From the cell containing the given text, extract its center point as [X, Y] coordinate. 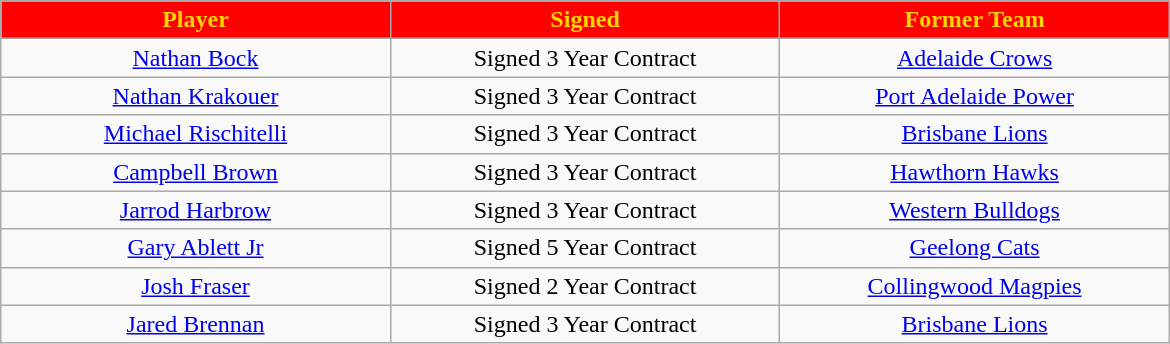
Hawthorn Hawks [975, 172]
Josh Fraser [196, 286]
Former Team [975, 20]
Nathan Bock [196, 58]
Collingwood Magpies [975, 286]
Signed [585, 20]
Jarrod Harbrow [196, 210]
Jared Brennan [196, 324]
Geelong Cats [975, 248]
Signed 5 Year Contract [585, 248]
Campbell Brown [196, 172]
Nathan Krakouer [196, 96]
Gary Ablett Jr [196, 248]
Michael Rischitelli [196, 134]
Adelaide Crows [975, 58]
Player [196, 20]
Western Bulldogs [975, 210]
Signed 2 Year Contract [585, 286]
Port Adelaide Power [975, 96]
